Find where the given text appears and provide that cell's center as [x, y] coordinate. 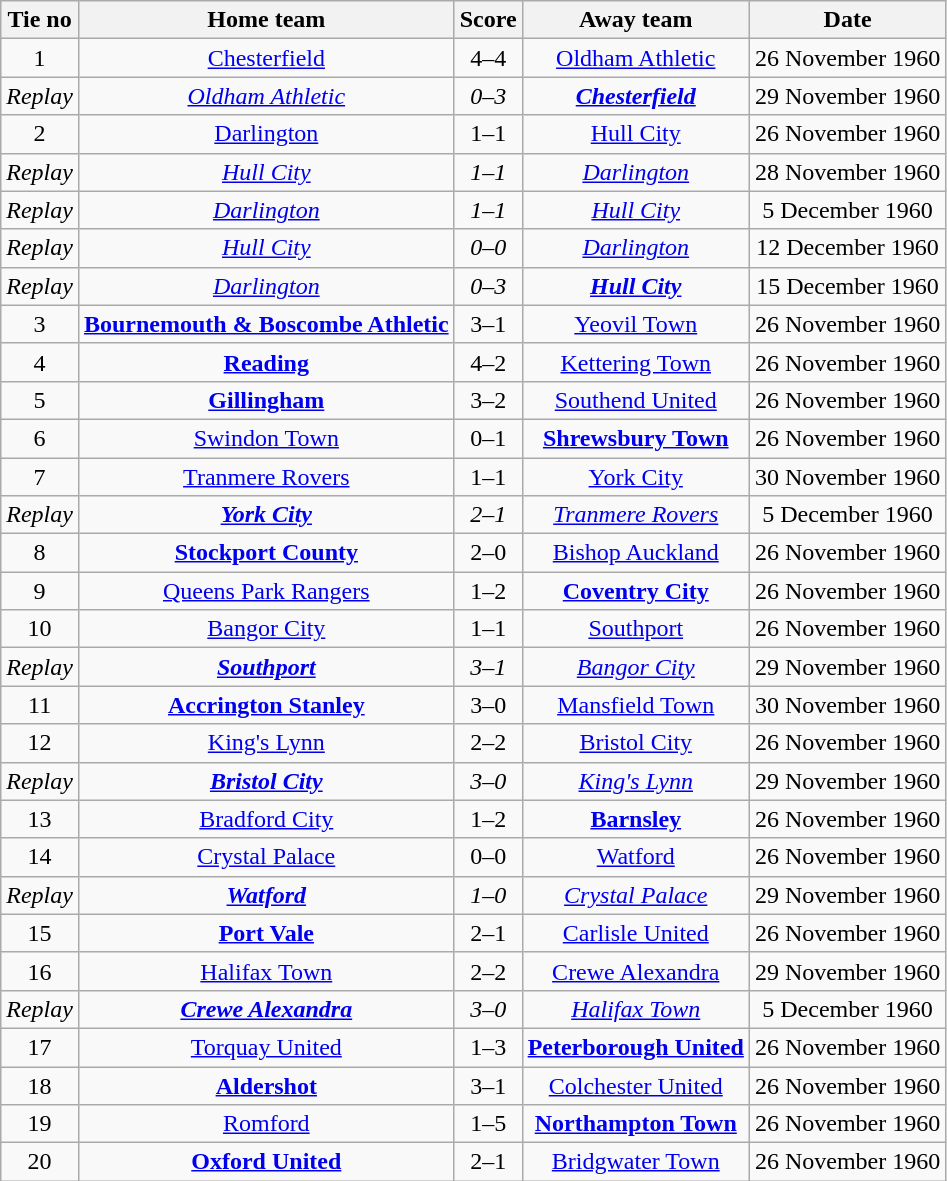
28 November 1960 [847, 172]
15 [40, 933]
Northampton Town [636, 1124]
10 [40, 629]
20 [40, 1162]
12 [40, 743]
Aldershot [266, 1085]
Southend United [636, 400]
Carlisle United [636, 933]
2 [40, 134]
16 [40, 971]
7 [40, 477]
Date [847, 20]
Yeovil Town [636, 324]
Queens Park Rangers [266, 591]
Reading [266, 362]
3–2 [488, 400]
Romford [266, 1124]
4 [40, 362]
19 [40, 1124]
Home team [266, 20]
2–0 [488, 553]
Stockport County [266, 553]
6 [40, 438]
Peterborough United [636, 1047]
5 [40, 400]
1–0 [488, 895]
0–1 [488, 438]
14 [40, 857]
Barnsley [636, 819]
1 [40, 58]
3 [40, 324]
15 December 1960 [847, 286]
Gillingham [266, 400]
Torquay United [266, 1047]
Bradford City [266, 819]
4–2 [488, 362]
Bournemouth & Boscombe Athletic [266, 324]
Shrewsbury Town [636, 438]
1–3 [488, 1047]
1–5 [488, 1124]
Tie no [40, 20]
Port Vale [266, 933]
9 [40, 591]
12 December 1960 [847, 248]
Accrington Stanley [266, 705]
Mansfield Town [636, 705]
Bridgwater Town [636, 1162]
4–4 [488, 58]
Swindon Town [266, 438]
Kettering Town [636, 362]
13 [40, 819]
18 [40, 1085]
Colchester United [636, 1085]
Coventry City [636, 591]
Oxford United [266, 1162]
17 [40, 1047]
8 [40, 553]
Away team [636, 20]
Bishop Auckland [636, 553]
Score [488, 20]
11 [40, 705]
